Return the [x, y] coordinate for the center point of the cell that contains the specified text.  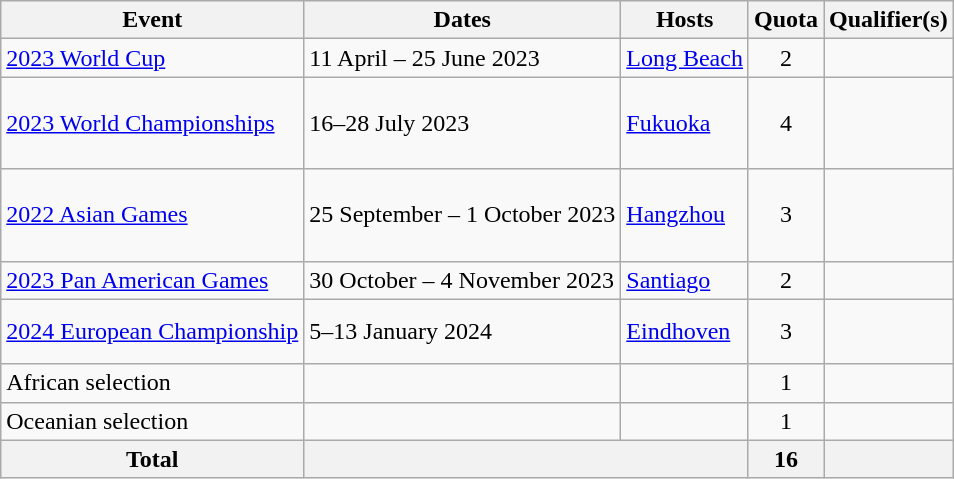
11 April – 25 June 2023 [462, 58]
4 [786, 123]
2024 European Championship [152, 332]
16 [786, 459]
25 September – 1 October 2023 [462, 215]
2023 World Championships [152, 123]
Fukuoka [685, 123]
Long Beach [685, 58]
Event [152, 20]
African selection [152, 383]
2023 World Cup [152, 58]
2023 Pan American Games [152, 280]
Hosts [685, 20]
Santiago [685, 280]
Eindhoven [685, 332]
Quota [786, 20]
Qualifier(s) [889, 20]
Dates [462, 20]
Hangzhou [685, 215]
16–28 July 2023 [462, 123]
Total [152, 459]
2022 Asian Games [152, 215]
5–13 January 2024 [462, 332]
30 October – 4 November 2023 [462, 280]
Oceanian selection [152, 421]
